Detect which cell encompasses the target text, then output its (X, Y) center coordinate. 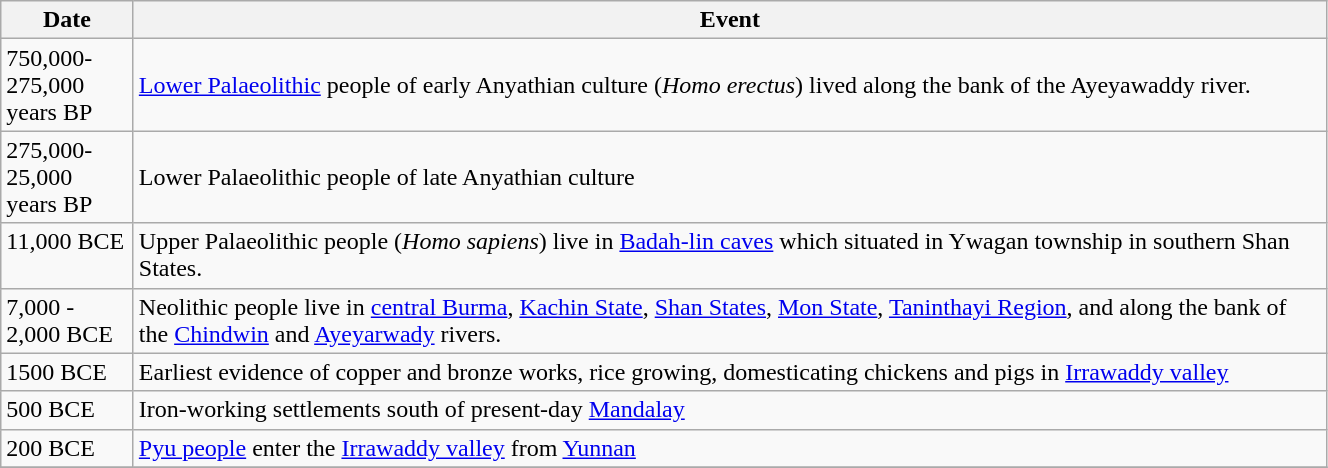
7,000 - 2,000 BCE (68, 320)
Lower Palaeolithic people of early Anyathian culture (Homo erectus) lived along the bank of the Ayeyawaddy river. (730, 85)
275,000-25,000 years BP (68, 177)
Lower Palaeolithic people of late Anyathian culture (730, 177)
Event (730, 20)
Earliest evidence of copper and bronze works, rice growing, domesticating chickens and pigs in Irrawaddy valley (730, 372)
Date (68, 20)
1500 BCE (68, 372)
Upper Palaeolithic people (Homo sapiens) live in Badah-lin caves which situated in Ywagan township in southern Shan States. (730, 256)
Pyu people enter the Irrawaddy valley from Yunnan (730, 448)
500 BCE (68, 410)
11,000 BCE (68, 256)
200 BCE (68, 448)
750,000- 275,000 years BP (68, 85)
Iron-working settlements south of present-day Mandalay (730, 410)
